Identify which cell holds the provided text, then report its [X, Y] central coordinate. 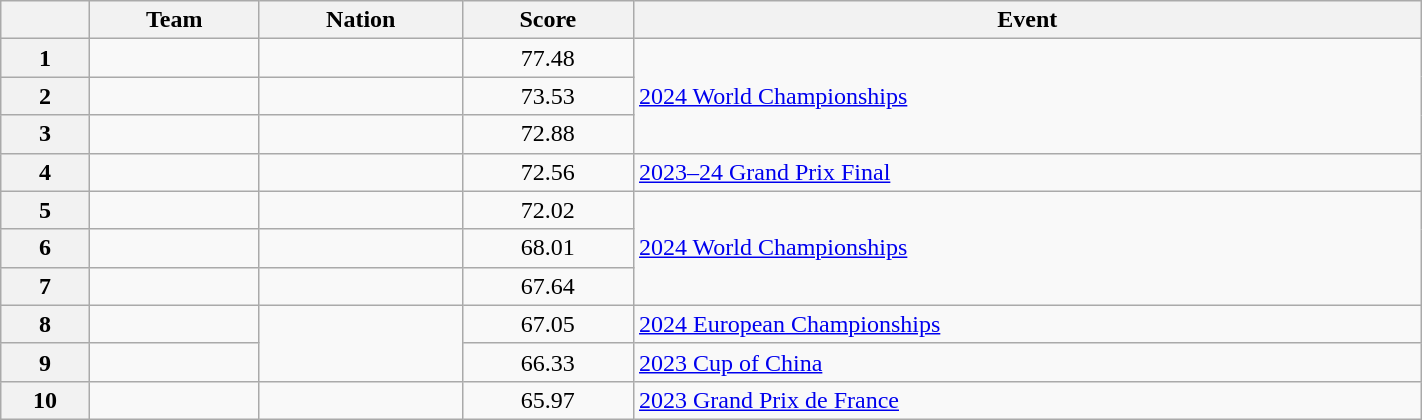
Team [174, 20]
65.97 [548, 400]
72.88 [548, 134]
Nation [360, 20]
8 [45, 324]
4 [45, 172]
67.64 [548, 286]
77.48 [548, 58]
73.53 [548, 96]
2023 Grand Prix de France [1027, 400]
5 [45, 210]
2 [45, 96]
9 [45, 362]
67.05 [548, 324]
Score [548, 20]
6 [45, 248]
1 [45, 58]
Event [1027, 20]
2023–24 Grand Prix Final [1027, 172]
10 [45, 400]
72.56 [548, 172]
72.02 [548, 210]
66.33 [548, 362]
2024 European Championships [1027, 324]
3 [45, 134]
68.01 [548, 248]
2023 Cup of China [1027, 362]
7 [45, 286]
